Return (x, y) of the center of cell containing provided text 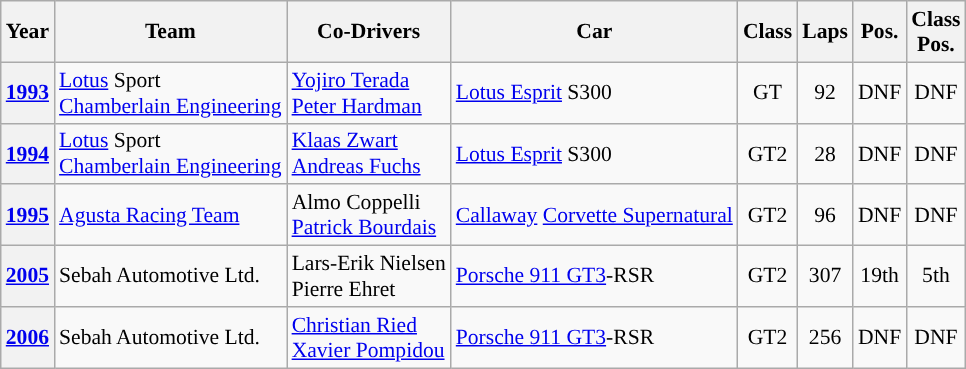
28 (825, 154)
ClassPos. (936, 32)
96 (825, 216)
1995 (28, 216)
307 (825, 276)
5th (936, 276)
Klaas Zwart Andreas Fuchs (369, 154)
92 (825, 92)
2005 (28, 276)
Christian Ried Xavier Pompidou (369, 338)
Co-Drivers (369, 32)
1994 (28, 154)
Callaway Corvette Supernatural (594, 216)
Car (594, 32)
1993 (28, 92)
Year (28, 32)
Almo Coppelli Patrick Bourdais (369, 216)
Team (170, 32)
Pos. (880, 32)
Class (768, 32)
GT (768, 92)
Yojiro Terada Peter Hardman (369, 92)
256 (825, 338)
2006 (28, 338)
Agusta Racing Team (170, 216)
19th (880, 276)
Laps (825, 32)
Lars-Erik Nielsen Pierre Ehret (369, 276)
